Extract the (X, Y) coordinate from the center of the cell holding the provided text.  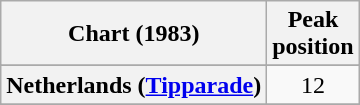
12 (313, 85)
Netherlands (Tipparade) (134, 85)
Chart (1983) (134, 34)
Peakposition (313, 34)
